Return the (x, y) coordinate for the center point of the cell that contains the specified text.  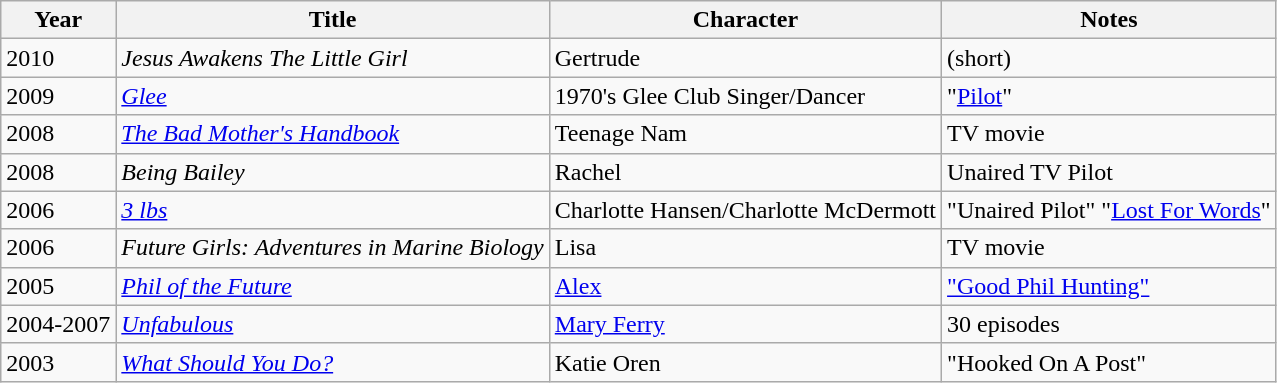
Unaired TV Pilot (1110, 172)
Jesus Awakens The Little Girl (332, 58)
"Pilot" (1110, 96)
"Good Phil Hunting" (1110, 286)
Year (58, 20)
Phil of the Future (332, 286)
Rachel (745, 172)
Being Bailey (332, 172)
Notes (1110, 20)
Charlotte Hansen/Charlotte McDermott (745, 210)
Title (332, 20)
2005 (58, 286)
Unfabulous (332, 324)
What Should You Do? (332, 362)
1970's Glee Club Singer/Dancer (745, 96)
30 episodes (1110, 324)
2003 (58, 362)
Mary Ferry (745, 324)
2004-2007 (58, 324)
"Unaired Pilot" "Lost For Words" (1110, 210)
2009 (58, 96)
Teenage Nam (745, 134)
"Hooked On A Post" (1110, 362)
Lisa (745, 248)
2010 (58, 58)
Glee (332, 96)
Alex (745, 286)
3 lbs (332, 210)
Katie Oren (745, 362)
Gertrude (745, 58)
Future Girls: Adventures in Marine Biology (332, 248)
Character (745, 20)
(short) (1110, 58)
The Bad Mother's Handbook (332, 134)
